Return the [X, Y] coordinate for the center point of the cell that contains the specified text.  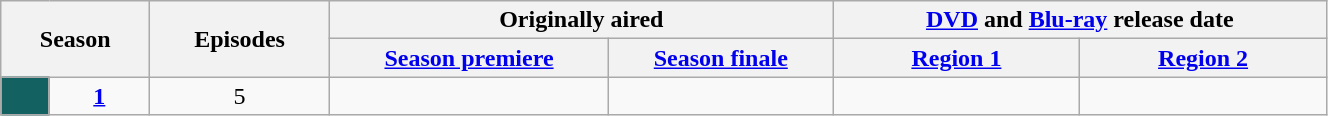
1 [100, 96]
5 [240, 96]
Region 1 [956, 58]
Originally aired [582, 20]
Season [76, 39]
Season premiere [470, 58]
Region 2 [1204, 58]
DVD and Blu-ray release date [1080, 20]
Episodes [240, 39]
Season finale [720, 58]
